Return (X, Y) of the center of cell containing provided text 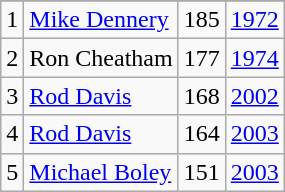
2002 (254, 96)
4 (12, 134)
2 (12, 58)
177 (202, 58)
1 (12, 20)
1972 (254, 20)
Michael Boley (101, 172)
151 (202, 172)
168 (202, 96)
5 (12, 172)
164 (202, 134)
Mike Dennery (101, 20)
3 (12, 96)
185 (202, 20)
Ron Cheatham (101, 58)
1974 (254, 58)
